Detect which cell encompasses the target text, then output its [x, y] center coordinate. 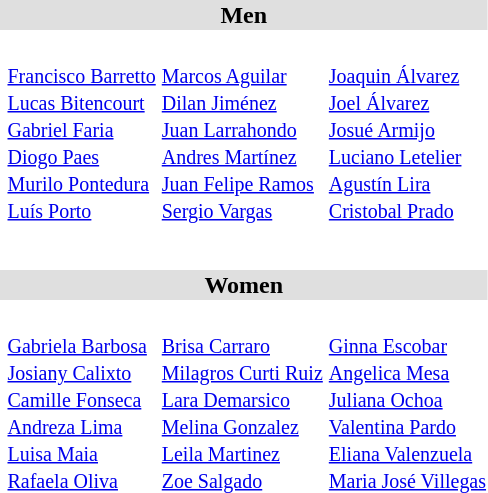
Women [244, 285]
Marcos AguilarDilan JiménezJuan LarrahondoAndres MartínezJuan Felipe RamosSergio Vargas [242, 129]
Men [244, 15]
Francisco BarrettoLucas BitencourtGabriel FariaDiogo PaesMurilo PonteduraLuís Porto [82, 129]
Joaquin ÁlvarezJoel ÁlvarezJosué ArmijoLuciano LetelierAgustín LiraCristobal Prado [407, 129]
